For the text-containing cell, return its midpoint in [x, y] coordinate format. 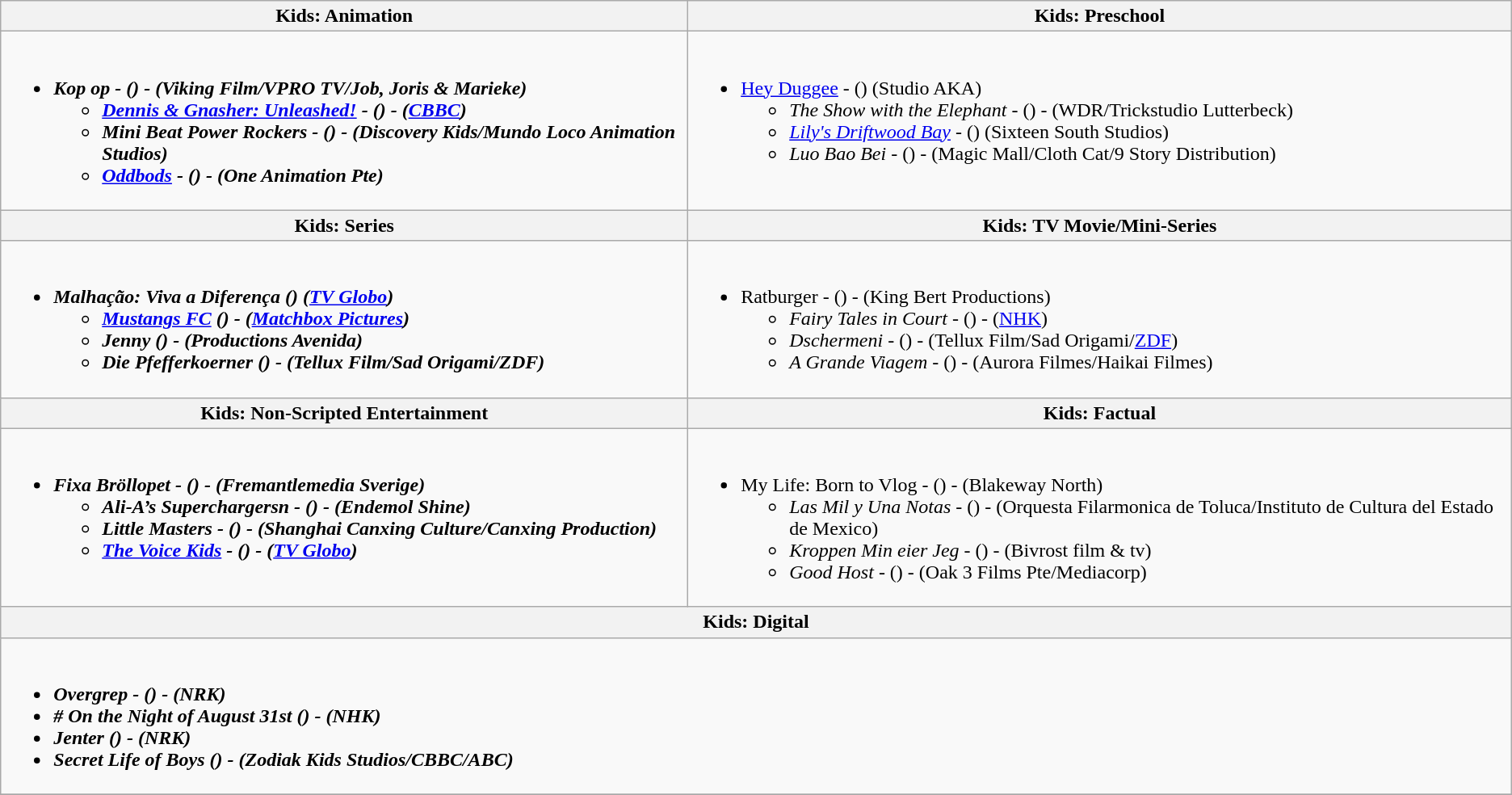
Kids: Animation [344, 16]
Overgrep - () - (NRK)# On the Night of August 31st () - (NHK)Jenter () - (NRK)Secret Life of Boys () - (Zodiak Kids Studios/CBBC/ABC) [756, 716]
Kids: Preschool [1100, 16]
Kids: Digital [756, 622]
Kids: TV Movie/Mini-Series [1100, 225]
Kids: Non-Scripted Entertainment [344, 413]
Kids: Series [344, 225]
Kids: Factual [1100, 413]
